Extract the (X, Y) coordinate from the center of the cell holding the provided text.  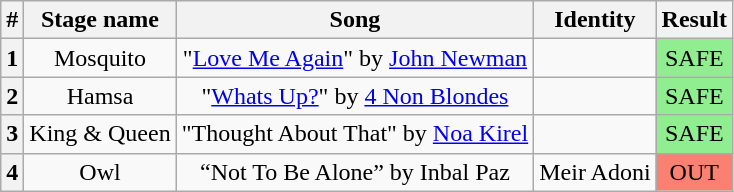
Identity (595, 20)
Meir Adoni (595, 172)
Owl (100, 172)
"Thought About That" by Noa Kirel (355, 134)
"Whats Up?" by 4 Non Blondes (355, 96)
3 (12, 134)
Stage name (100, 20)
“Not To Be Alone” by Inbal Paz (355, 172)
"Love Me Again" by John Newman (355, 58)
Song (355, 20)
2 (12, 96)
OUT (694, 172)
Mosquito (100, 58)
4 (12, 172)
King & Queen (100, 134)
Result (694, 20)
1 (12, 58)
Hamsa (100, 96)
# (12, 20)
